Locate the cell with the specified text and output its [X, Y] center coordinate. 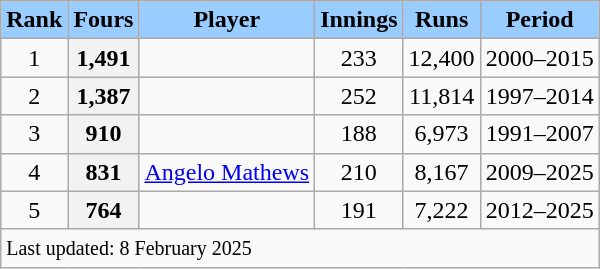
11,814 [442, 96]
191 [359, 210]
Angelo Mathews [227, 172]
764 [104, 210]
Rank [34, 20]
7,222 [442, 210]
2 [34, 96]
1,387 [104, 96]
2009–2025 [540, 172]
210 [359, 172]
2000–2015 [540, 58]
Runs [442, 20]
1997–2014 [540, 96]
12,400 [442, 58]
6,973 [442, 134]
233 [359, 58]
4 [34, 172]
188 [359, 134]
Innings [359, 20]
Period [540, 20]
1 [34, 58]
831 [104, 172]
Last updated: 8 February 2025 [300, 248]
8,167 [442, 172]
Fours [104, 20]
3 [34, 134]
1,491 [104, 58]
910 [104, 134]
5 [34, 210]
Player [227, 20]
2012–2025 [540, 210]
252 [359, 96]
1991–2007 [540, 134]
